Extract the (x, y) coordinate from the center of the cell holding the provided text.  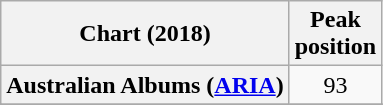
Chart (2018) (145, 34)
93 (335, 85)
Peakposition (335, 34)
Australian Albums (ARIA) (145, 85)
